Provide the (x, y) coordinate of the cell's center where the given text is located.  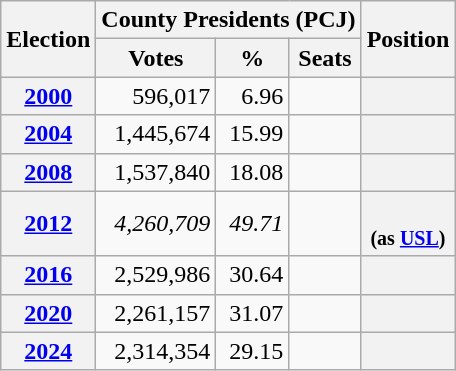
2,261,157 (156, 313)
2024 (48, 351)
2020 (48, 313)
County Presidents (PCJ) (228, 20)
6.96 (252, 96)
18.08 (252, 172)
596,017 (156, 96)
Election (48, 39)
2016 (48, 275)
29.15 (252, 351)
1,537,840 (156, 172)
2012 (48, 224)
30.64 (252, 275)
49.71 (252, 224)
2008 (48, 172)
Position (408, 39)
2,314,354 (156, 351)
1,445,674 (156, 134)
2000 (48, 96)
Seats (325, 58)
2,529,986 (156, 275)
15.99 (252, 134)
Votes (156, 58)
4,260,709 (156, 224)
2004 (48, 134)
(as USL) (408, 224)
% (252, 58)
31.07 (252, 313)
